Detect which cell encompasses the target text, then output its [X, Y] center coordinate. 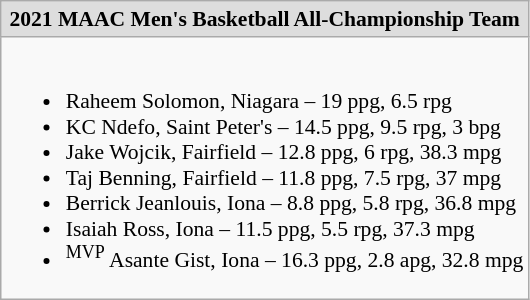
2021 MAAC Men's Basketball All-Championship Team [265, 19]
